Locate the cell with the specified text and output its [X, Y] center coordinate. 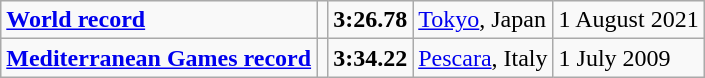
1 July 2009 [628, 58]
Tokyo, Japan [483, 20]
3:26.78 [370, 20]
World record [159, 20]
Mediterranean Games record [159, 58]
1 August 2021 [628, 20]
Pescara, Italy [483, 58]
3:34.22 [370, 58]
